Scan for the cell matching the given text and deliver its [x, y] coordinate at center. 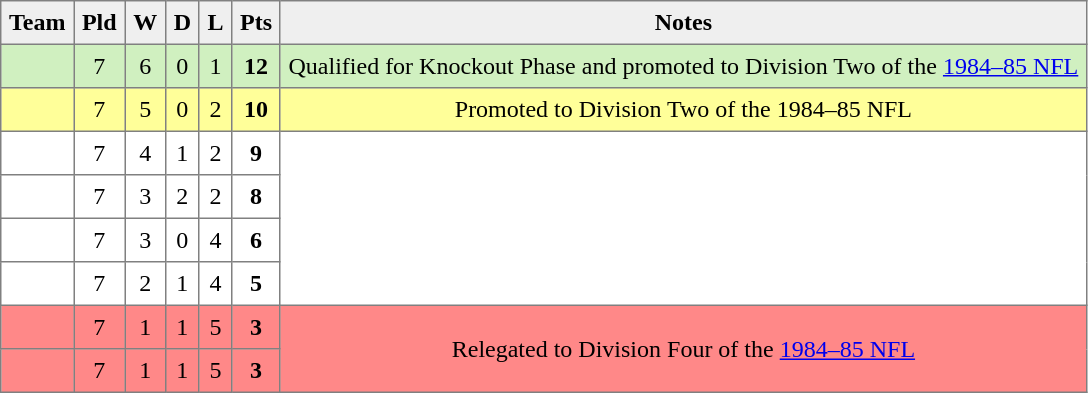
Promoted to Division Two of the 1984–85 NFL [683, 110]
10 [256, 110]
Team [38, 23]
D [182, 23]
Pts [256, 23]
9 [256, 153]
Relegated to Division Four of the 1984–85 NFL [683, 348]
Pld [100, 23]
8 [256, 197]
W [145, 23]
12 [256, 66]
Qualified for Knockout Phase and promoted to Division Two of the 1984–85 NFL [683, 66]
L [216, 23]
Notes [683, 23]
